Return the (x, y) coordinate for the center point of the cell that contains the specified text.  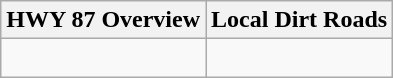
Local Dirt Roads (300, 20)
HWY 87 Overview (104, 20)
